Identify which cell holds the provided text, then report its [X, Y] central coordinate. 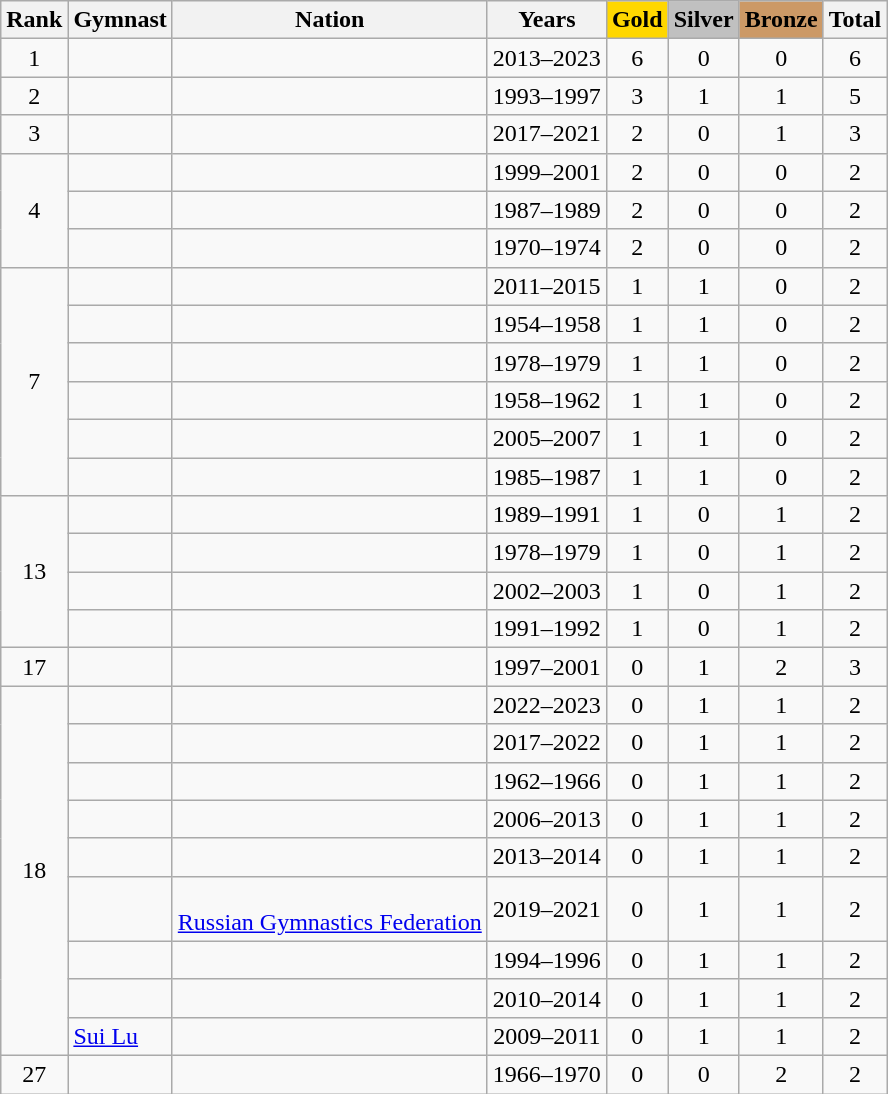
2011–2015 [546, 286]
5 [855, 96]
27 [34, 1074]
4 [34, 210]
1999–2001 [546, 172]
Nation [330, 20]
Sui Lu [120, 1036]
Years [546, 20]
1989–1991 [546, 515]
Silver [704, 20]
1970–1974 [546, 248]
2017–2021 [546, 134]
1991–1992 [546, 629]
Gymnast [120, 20]
1985–1987 [546, 477]
7 [34, 381]
13 [34, 572]
Rank [34, 20]
1958–1962 [546, 400]
Russian Gymnastics Federation [330, 908]
2009–2011 [546, 1036]
1994–1996 [546, 960]
2013–2014 [546, 857]
2022–2023 [546, 705]
2017–2022 [546, 743]
Gold [637, 20]
2010–2014 [546, 998]
2019–2021 [546, 908]
1993–1997 [546, 96]
Bronze [781, 20]
18 [34, 871]
2013–2023 [546, 58]
2002–2003 [546, 591]
1954–1958 [546, 324]
1962–1966 [546, 781]
2006–2013 [546, 819]
Total [855, 20]
17 [34, 667]
1997–2001 [546, 667]
2005–2007 [546, 438]
1966–1970 [546, 1074]
1987–1989 [546, 210]
